For the text-containing cell, return its midpoint in [X, Y] coordinate format. 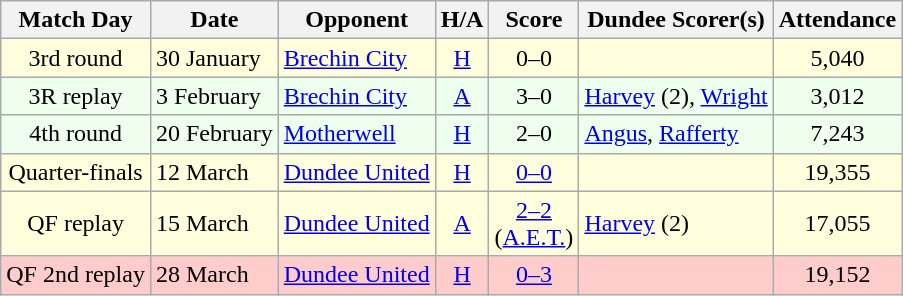
15 March [214, 224]
3rd round [76, 58]
QF replay [76, 224]
17,055 [837, 224]
Dundee Scorer(s) [676, 20]
H/A [462, 20]
3,012 [837, 96]
Opponent [356, 20]
3–0 [534, 96]
2–2(A.E.T.) [534, 224]
0–3 [534, 275]
28 March [214, 275]
3 February [214, 96]
Angus, Rafferty [676, 134]
20 February [214, 134]
Harvey (2), Wright [676, 96]
Match Day [76, 20]
30 January [214, 58]
4th round [76, 134]
5,040 [837, 58]
QF 2nd replay [76, 275]
19,152 [837, 275]
Motherwell [356, 134]
Attendance [837, 20]
Score [534, 20]
Date [214, 20]
3R replay [76, 96]
7,243 [837, 134]
2–0 [534, 134]
12 March [214, 172]
19,355 [837, 172]
Quarter-finals [76, 172]
Harvey (2) [676, 224]
